Find where the given text appears and provide that cell's center as (X, Y) coordinate. 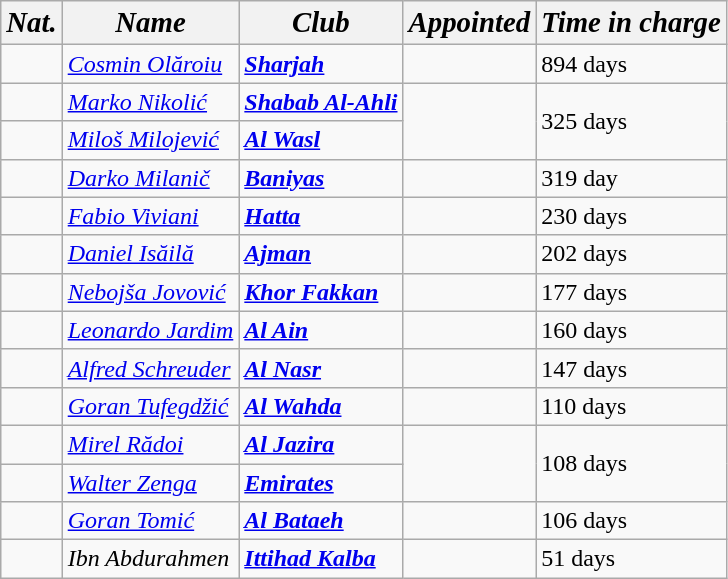
Ibn Abdurahmen (150, 559)
Mirel Rădoi (150, 444)
Ittihad Kalba (321, 559)
325 days (632, 121)
110 days (632, 406)
177 days (632, 292)
Alfred Schreuder (150, 368)
202 days (632, 254)
Al Bataeh (321, 521)
Emirates (321, 483)
Hatta (321, 216)
Nat. (32, 23)
Leonardo Jardim (150, 330)
Shabab Al-Ahli (321, 102)
Time in charge (632, 23)
230 days (632, 216)
Al Nasr (321, 368)
Ajman (321, 254)
Al Ain (321, 330)
Goran Tufegdžić (150, 406)
Goran Tomić (150, 521)
147 days (632, 368)
Daniel Isăilă (150, 254)
Appointed (470, 23)
Khor Fakkan (321, 292)
Club (321, 23)
Darko Milanič (150, 178)
160 days (632, 330)
Al Jazira (321, 444)
Marko Nikolić (150, 102)
Sharjah (321, 64)
108 days (632, 463)
Walter Zenga (150, 483)
Baniyas (321, 178)
Al Wahda (321, 406)
319 day (632, 178)
Al Wasl (321, 140)
Miloš Milojević (150, 140)
894 days (632, 64)
51 days (632, 559)
Cosmin Olăroiu (150, 64)
Nebojša Jovović (150, 292)
Name (150, 23)
Fabio Viviani (150, 216)
106 days (632, 521)
